Search for the cell housing the specified text and yield its (x, y) center coordinate. 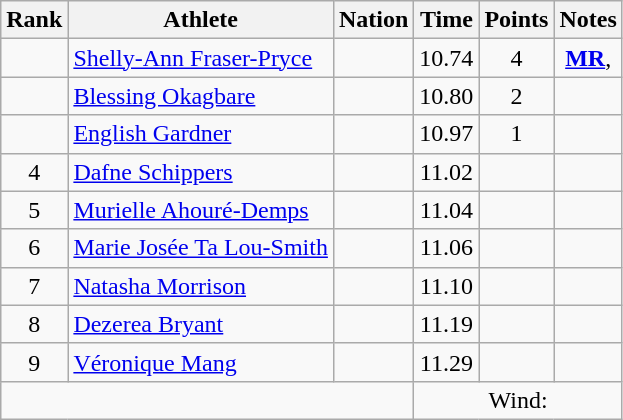
1 (516, 134)
10.80 (446, 96)
9 (34, 362)
Marie Josée Ta Lou-Smith (201, 248)
8 (34, 324)
6 (34, 248)
11.19 (446, 324)
10.74 (446, 58)
Véronique Mang (201, 362)
Notes (588, 20)
Natasha Morrison (201, 286)
11.04 (446, 210)
10.97 (446, 134)
Points (516, 20)
11.06 (446, 248)
Athlete (201, 20)
5 (34, 210)
Blessing Okagbare (201, 96)
11.10 (446, 286)
Nation (373, 20)
Time (446, 20)
2 (516, 96)
7 (34, 286)
Dafne Schippers (201, 172)
11.02 (446, 172)
Rank (34, 20)
MR, (588, 58)
Shelly-Ann Fraser-Pryce (201, 58)
English Gardner (201, 134)
Wind: (518, 400)
Murielle Ahouré-Demps (201, 210)
11.29 (446, 362)
Dezerea Bryant (201, 324)
